Scan for the cell matching the given text and deliver its [X, Y] coordinate at center. 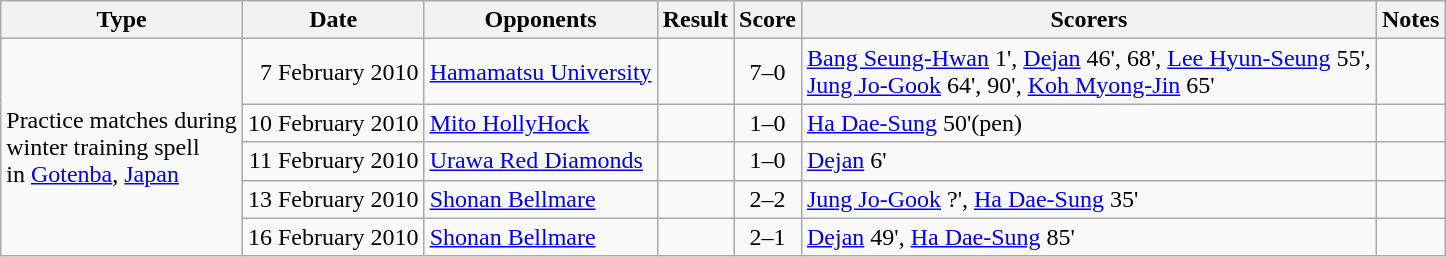
7–0 [768, 72]
Urawa Red Diamonds [540, 161]
7 February 2010 [333, 72]
Dejan 49', Ha Dae-Sung 85' [1088, 237]
Result [695, 20]
Jung Jo-Gook ?', Ha Dae-Sung 35' [1088, 199]
Type [122, 20]
10 February 2010 [333, 123]
Mito HollyHock [540, 123]
Opponents [540, 20]
2–1 [768, 237]
Dejan 6' [1088, 161]
11 February 2010 [333, 161]
Date [333, 20]
Practice matches duringwinter training spell in Gotenba, Japan [122, 148]
Ha Dae-Sung 50'(pen) [1088, 123]
Scorers [1088, 20]
Score [768, 20]
16 February 2010 [333, 237]
Hamamatsu University [540, 72]
13 February 2010 [333, 199]
Bang Seung-Hwan 1', Dejan 46', 68', Lee Hyun-Seung 55', Jung Jo-Gook 64', 90', Koh Myong-Jin 65' [1088, 72]
Notes [1410, 20]
2–2 [768, 199]
